Detect which cell encompasses the target text, then output its (x, y) center coordinate. 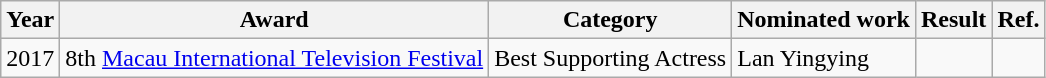
2017 (30, 58)
8th Macau International Television Festival (274, 58)
Year (30, 20)
Nominated work (824, 20)
Award (274, 20)
Best Supporting Actress (610, 58)
Lan Yingying (824, 58)
Ref. (1018, 20)
Category (610, 20)
Result (953, 20)
